For the text-containing cell, return its midpoint in [x, y] coordinate format. 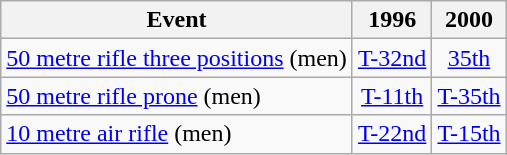
T-15th [469, 134]
Event [177, 20]
50 metre rifle three positions (men) [177, 58]
T-32nd [392, 58]
T-22nd [392, 134]
35th [469, 58]
50 metre rifle prone (men) [177, 96]
T-35th [469, 96]
1996 [392, 20]
T-11th [392, 96]
10 metre air rifle (men) [177, 134]
2000 [469, 20]
